Identify which cell holds the provided text, then report its (x, y) central coordinate. 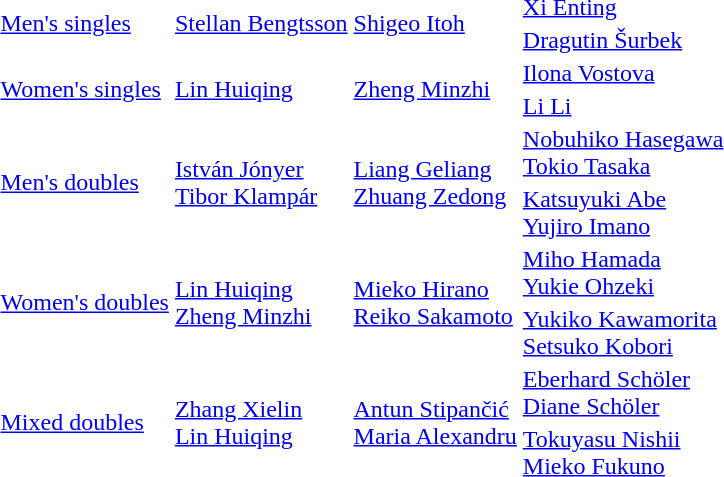
Lin Huiqing (261, 90)
Lin Huiqing Zheng Minzhi (261, 302)
Zheng Minzhi (435, 90)
Mieko Hirano Reiko Sakamoto (435, 302)
Liang Geliang Zhuang Zedong (435, 182)
István Jónyer Tibor Klampár (261, 182)
